Capture the cell that displays the provided text and extract its (X, Y) central coordinate. 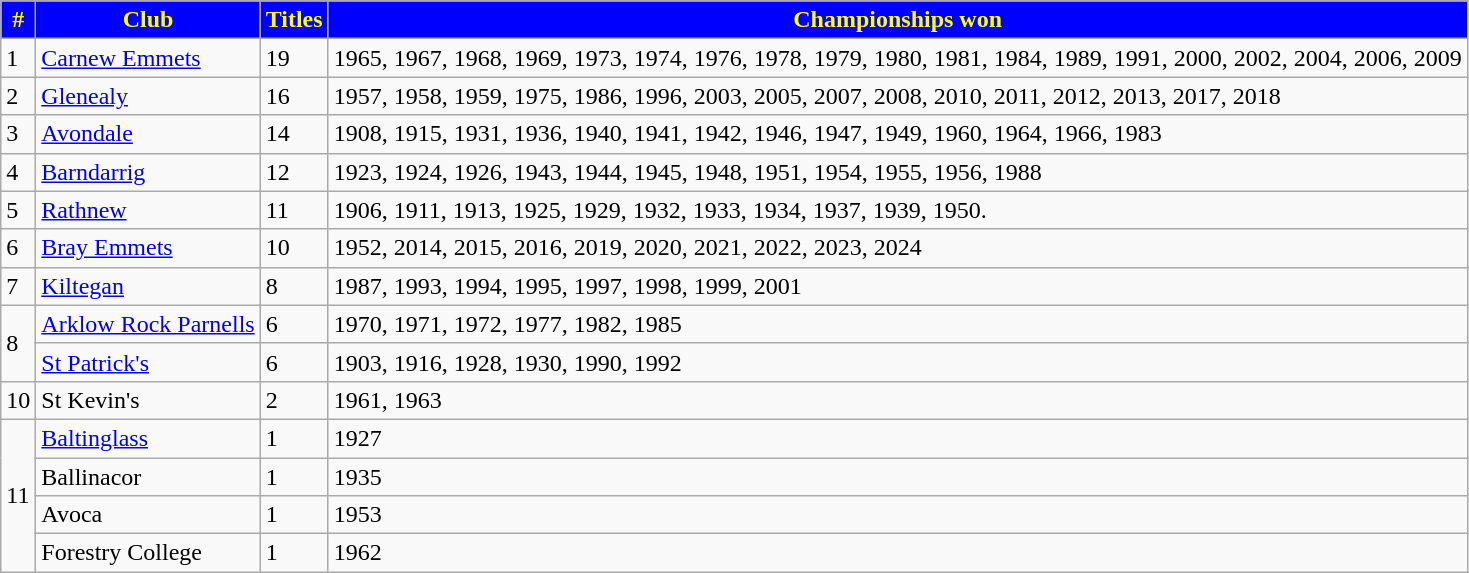
5 (18, 210)
Glenealy (148, 96)
Avoca (148, 515)
Titles (294, 20)
1970, 1971, 1972, 1977, 1982, 1985 (898, 324)
Club (148, 20)
1987, 1993, 1994, 1995, 1997, 1998, 1999, 2001 (898, 286)
1903, 1916, 1928, 1930, 1990, 1992 (898, 362)
4 (18, 172)
Arklow Rock Parnells (148, 324)
14 (294, 134)
Baltinglass (148, 438)
16 (294, 96)
Kiltegan (148, 286)
1952, 2014, 2015, 2016, 2019, 2020, 2021, 2022, 2023, 2024 (898, 248)
Forestry College (148, 553)
7 (18, 286)
Barndarrig (148, 172)
St Kevin's (148, 400)
1935 (898, 477)
1965, 1967, 1968, 1969, 1973, 1974, 1976, 1978, 1979, 1980, 1981, 1984, 1989, 1991, 2000, 2002, 2004, 2006, 2009 (898, 58)
1906, 1911, 1913, 1925, 1929, 1932, 1933, 1934, 1937, 1939, 1950. (898, 210)
Championships won (898, 20)
1927 (898, 438)
1953 (898, 515)
12 (294, 172)
1961, 1963 (898, 400)
Bray Emmets (148, 248)
# (18, 20)
3 (18, 134)
Carnew Emmets (148, 58)
Rathnew (148, 210)
Ballinacor (148, 477)
1962 (898, 553)
St Patrick's (148, 362)
19 (294, 58)
1908, 1915, 1931, 1936, 1940, 1941, 1942, 1946, 1947, 1949, 1960, 1964, 1966, 1983 (898, 134)
1923, 1924, 1926, 1943, 1944, 1945, 1948, 1951, 1954, 1955, 1956, 1988 (898, 172)
1957, 1958, 1959, 1975, 1986, 1996, 2003, 2005, 2007, 2008, 2010, 2011, 2012, 2013, 2017, 2018 (898, 96)
Avondale (148, 134)
